Return the (X, Y) coordinate for the center point of the cell that contains the specified text.  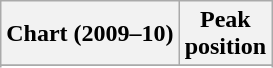
Peakposition (225, 34)
Chart (2009–10) (90, 34)
